From the cell containing the given text, extract its center point as [x, y] coordinate. 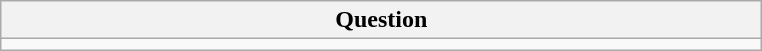
Question [382, 20]
